Find where the given text appears and provide that cell's center as (x, y) coordinate. 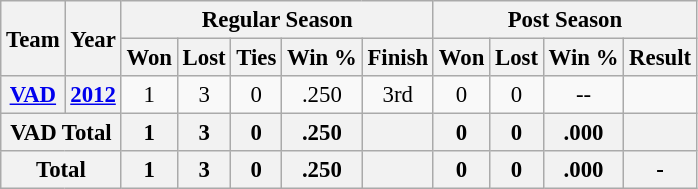
2012 (93, 95)
Post Season (564, 20)
Year (93, 38)
Total (61, 170)
- (660, 170)
Finish (398, 58)
VAD Total (61, 133)
-- (583, 95)
3rd (398, 95)
Result (660, 58)
Team (33, 38)
VAD (33, 95)
Regular Season (277, 20)
Ties (256, 58)
